Search for the cell housing the specified text and yield its [x, y] center coordinate. 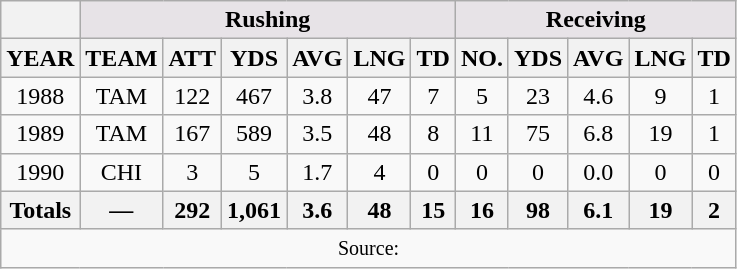
4.6 [598, 96]
1990 [40, 172]
1989 [40, 134]
292 [192, 210]
ATT [192, 58]
16 [482, 210]
1.7 [318, 172]
6.8 [598, 134]
47 [380, 96]
Rushing [268, 20]
— [122, 210]
8 [433, 134]
2 [714, 210]
467 [254, 96]
YEAR [40, 58]
98 [538, 210]
1988 [40, 96]
589 [254, 134]
3.6 [318, 210]
167 [192, 134]
TEAM [122, 58]
6.1 [598, 210]
3 [192, 172]
15 [433, 210]
CHI [122, 172]
NO. [482, 58]
3.8 [318, 96]
11 [482, 134]
4 [380, 172]
Source: [369, 248]
Totals [40, 210]
7 [433, 96]
Receiving [596, 20]
122 [192, 96]
1,061 [254, 210]
0.0 [598, 172]
23 [538, 96]
9 [660, 96]
75 [538, 134]
3.5 [318, 134]
